Determine the [x, y] coordinate at the center of the cell enclosing the given text.  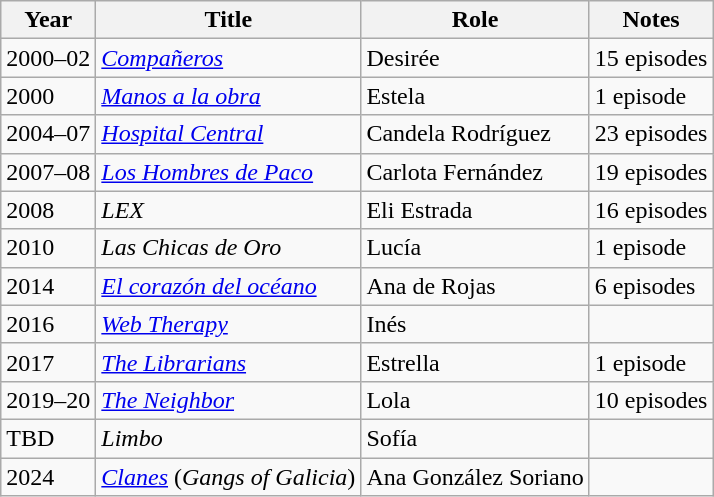
Ana de Rojas [475, 286]
The Librarians [228, 362]
2017 [48, 362]
Carlota Fernández [475, 172]
Estrella [475, 362]
2007–08 [48, 172]
Manos a la obra [228, 96]
Los Hombres de Paco [228, 172]
Sofía [475, 438]
Desirée [475, 58]
2000 [48, 96]
Ana González Soriano [475, 477]
Web Therapy [228, 324]
16 episodes [651, 210]
2010 [48, 248]
2004–07 [48, 134]
2019–20 [48, 400]
15 episodes [651, 58]
Lola [475, 400]
Las Chicas de Oro [228, 248]
6 episodes [651, 286]
Role [475, 20]
Lucía [475, 248]
Compañeros [228, 58]
Hospital Central [228, 134]
The Neighbor [228, 400]
2024 [48, 477]
Estela [475, 96]
El corazón del océano [228, 286]
Inés [475, 324]
Limbo [228, 438]
Notes [651, 20]
10 episodes [651, 400]
2014 [48, 286]
2016 [48, 324]
19 episodes [651, 172]
2000–02 [48, 58]
TBD [48, 438]
2008 [48, 210]
Clanes (Gangs of Galicia) [228, 477]
Title [228, 20]
Candela Rodríguez [475, 134]
Year [48, 20]
23 episodes [651, 134]
Eli Estrada [475, 210]
LEX [228, 210]
